Pinpoint the cell where the given text exists, returning its [x, y] midpoint coordinate. 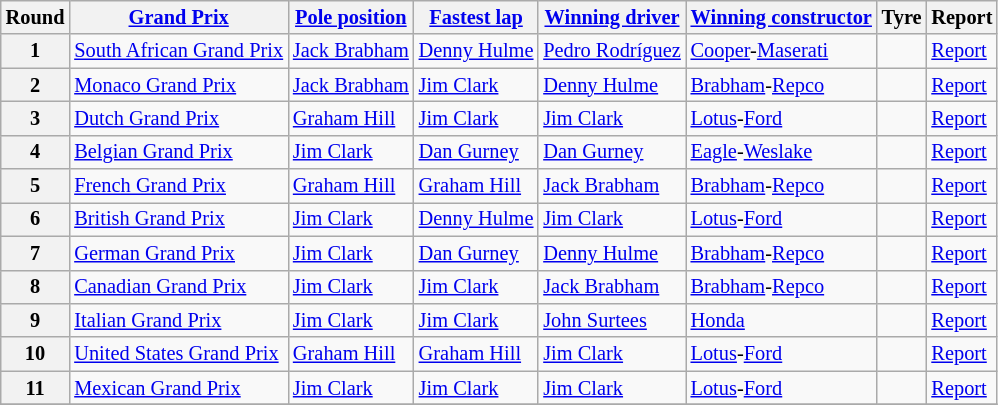
1 [36, 51]
Canadian Grand Prix [178, 287]
Eagle-Weslake [782, 152]
Dutch Grand Prix [178, 118]
Tyre [902, 17]
4 [36, 152]
Monaco Grand Prix [178, 85]
Winning constructor [782, 17]
British Grand Prix [178, 219]
German Grand Prix [178, 253]
6 [36, 219]
United States Grand Prix [178, 354]
2 [36, 85]
Winning driver [612, 17]
Pole position [351, 17]
7 [36, 253]
Grand Prix [178, 17]
Mexican Grand Prix [178, 388]
10 [36, 354]
11 [36, 388]
Pedro Rodríguez [612, 51]
5 [36, 186]
8 [36, 287]
Round [36, 17]
Fastest lap [476, 17]
South African Grand Prix [178, 51]
Cooper-Maserati [782, 51]
John Surtees [612, 320]
Belgian Grand Prix [178, 152]
Honda [782, 320]
9 [36, 320]
Italian Grand Prix [178, 320]
3 [36, 118]
French Grand Prix [178, 186]
